Return the [X, Y] coordinate for the center point of the cell that contains the specified text.  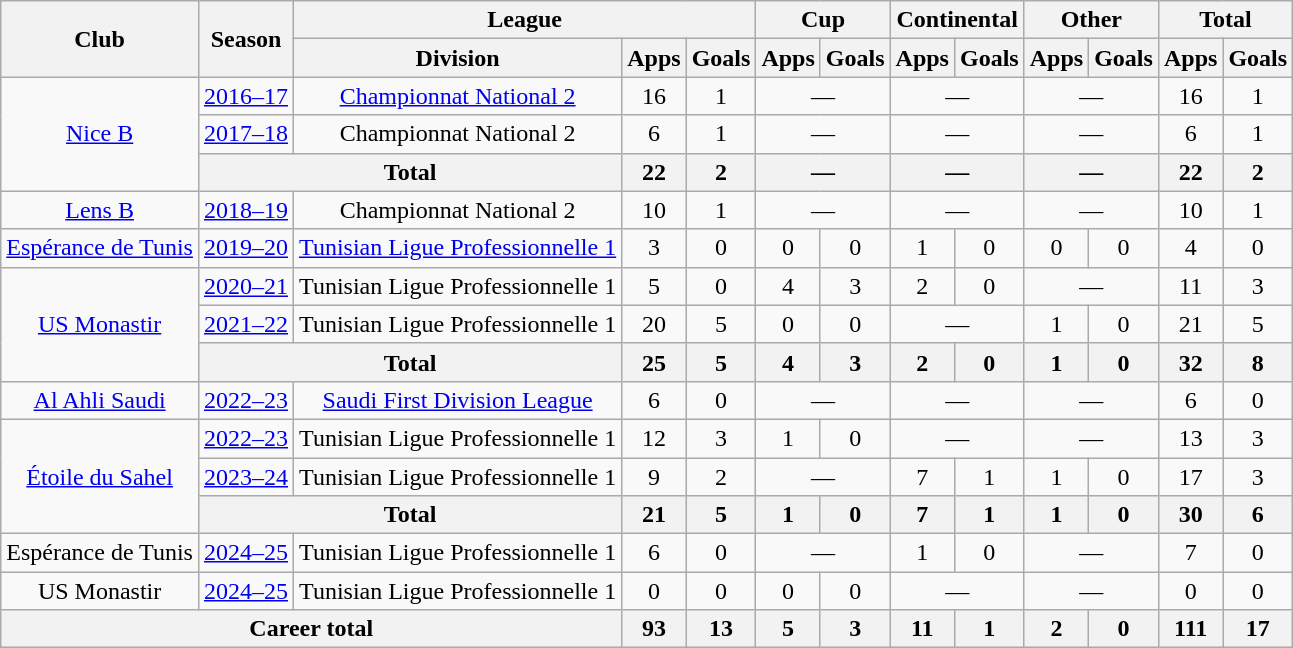
League [525, 20]
Career total [312, 629]
2023–24 [246, 477]
2016–17 [246, 96]
Nice B [100, 134]
Continental [957, 20]
2019–20 [246, 248]
9 [654, 477]
111 [1190, 629]
8 [1258, 362]
20 [654, 324]
Lens B [100, 210]
Cup [823, 20]
2017–18 [246, 134]
12 [654, 438]
30 [1190, 515]
93 [654, 629]
Al Ahli Saudi [100, 400]
Other [1091, 20]
Étoile du Sahel [100, 476]
Season [246, 39]
2018–19 [246, 210]
32 [1190, 362]
2020–21 [246, 286]
Saudi First Division League [458, 400]
25 [654, 362]
Club [100, 39]
Division [458, 58]
2021–22 [246, 324]
